Identify which cell holds the provided text, then report its [X, Y] central coordinate. 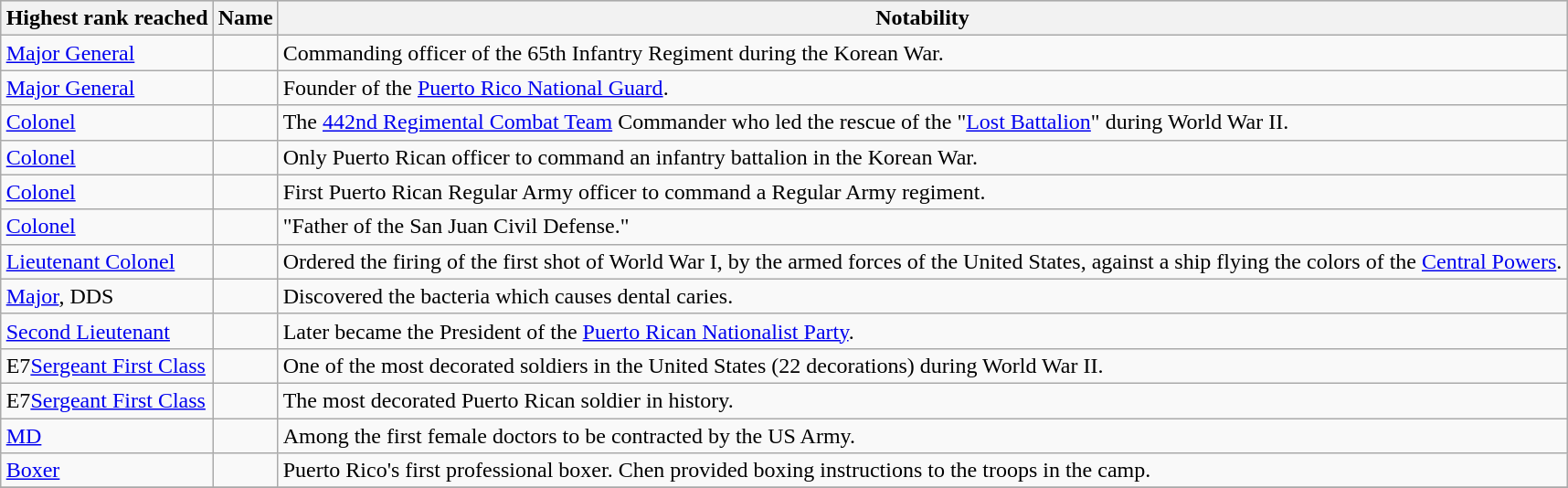
The most decorated Puerto Rican soldier in history. [923, 400]
Discovered the bacteria which causes dental caries. [923, 296]
"Father of the San Juan Civil Defense." [923, 227]
Lieutenant Colonel [107, 261]
Later became the President of the Puerto Rican Nationalist Party. [923, 331]
Only Puerto Rican officer to command an infantry battalion in the Korean War. [923, 157]
Boxer [107, 471]
Highest rank reached [107, 18]
Second Lieutenant [107, 331]
One of the most decorated soldiers in the United States (22 decorations) during World War II. [923, 366]
First Puerto Rican Regular Army officer to command a Regular Army regiment. [923, 192]
The 442nd Regimental Combat Team Commander who led the rescue of the "Lost Battalion" during World War II. [923, 122]
Among the first female doctors to be contracted by the US Army. [923, 436]
Commanding officer of the 65th Infantry Regiment during the Korean War. [923, 53]
Name [245, 18]
Major, DDS [107, 296]
Founder of the Puerto Rico National Guard. [923, 88]
Notability [923, 18]
Puerto Rico's first professional boxer. Chen provided boxing instructions to the troops in the camp. [923, 471]
MD [107, 436]
